For the text-containing cell, return its midpoint in [x, y] coordinate format. 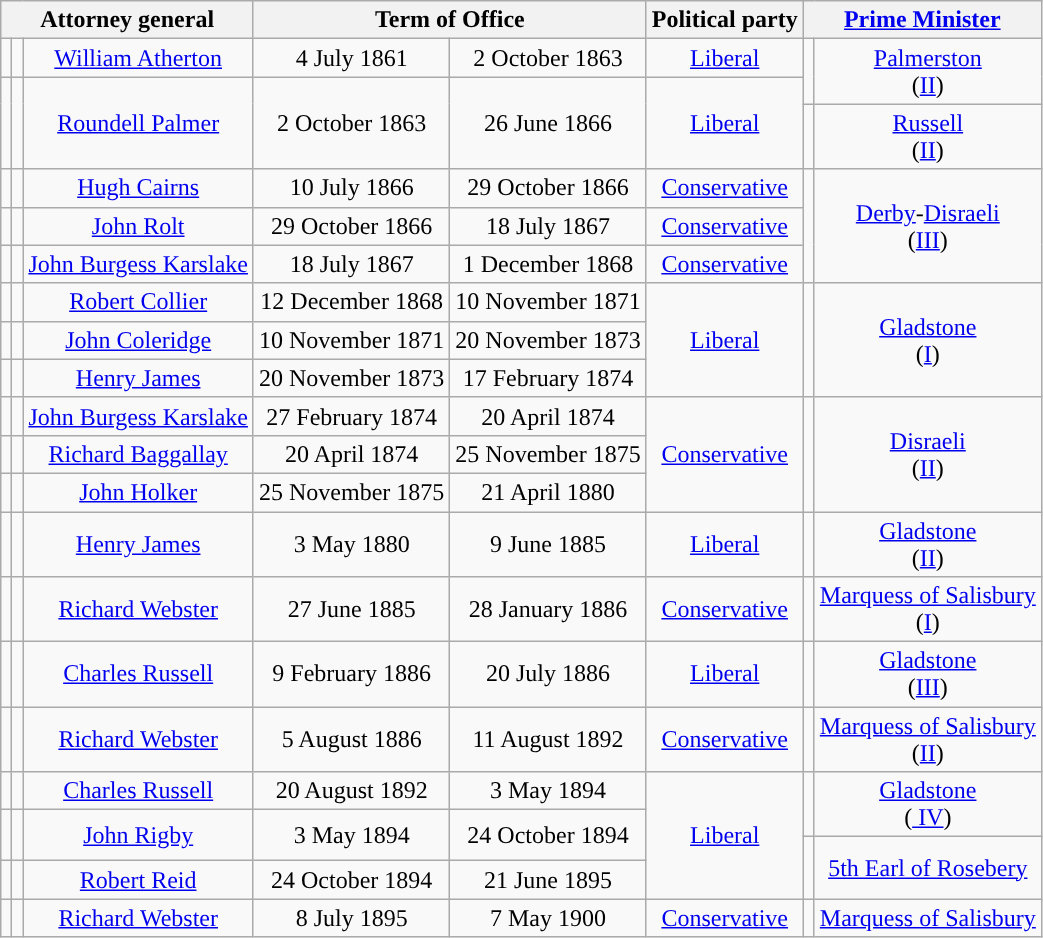
17 February 1874 [548, 378]
Gladstone(I) [928, 340]
10 July 1866 [351, 188]
Marquess of Salisbury(I) [928, 610]
11 August 1892 [548, 740]
Robert Reid [138, 880]
Political party [724, 20]
John Rolt [138, 226]
12 December 1868 [351, 302]
27 February 1874 [351, 416]
Gladstone(III) [928, 674]
Robert Collier [138, 302]
Russell(II) [928, 136]
9 February 1886 [351, 674]
28 January 1886 [548, 610]
1 December 1868 [548, 264]
Disraeli(II) [928, 454]
20 August 1892 [351, 791]
21 April 1880 [548, 492]
5 August 1886 [351, 740]
20 July 1886 [548, 674]
Richard Baggallay [138, 454]
21 June 1895 [548, 880]
John Holker [138, 492]
William Atherton [138, 58]
Marquess of Salisbury(II) [928, 740]
Gladstone(II) [928, 544]
9 June 1885 [548, 544]
Prime Minister [922, 20]
27 June 1885 [351, 610]
5th Earl of Rosebery [928, 868]
26 June 1866 [548, 123]
Marquess of Salisbury [928, 918]
Gladstone( IV) [928, 804]
Palmerston(II) [928, 72]
Attorney general [128, 20]
Hugh Cairns [138, 188]
7 May 1900 [548, 918]
Roundell Palmer [138, 123]
4 July 1861 [351, 58]
John Coleridge [138, 340]
8 July 1895 [351, 918]
John Rigby [138, 836]
Term of Office [450, 20]
3 May 1880 [351, 544]
Derby-Disraeli(III) [928, 226]
